Search for the cell housing the specified text and yield its [x, y] center coordinate. 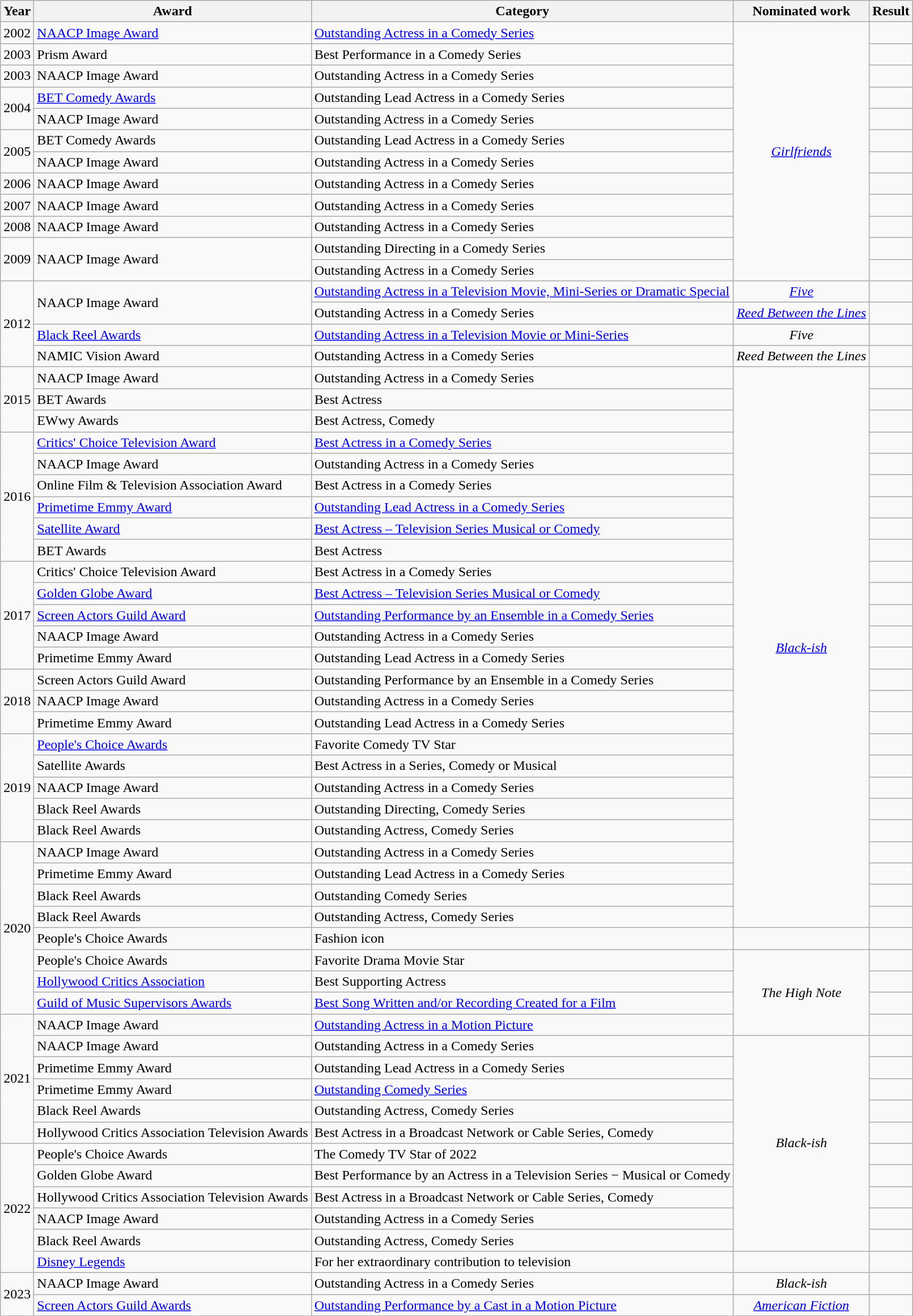
Outstanding Actress in a Television Movie or Mini-Series [523, 335]
Result [891, 11]
2021 [17, 1079]
Girlfriends [801, 152]
2015 [17, 399]
American Fiction [801, 1305]
Disney Legends [172, 1262]
Fashion icon [523, 938]
The Comedy TV Star of 2022 [523, 1154]
Best Actress in a Series, Comedy or Musical [523, 766]
Prism Award [172, 54]
The High Note [801, 993]
Favorite Drama Movie Star [523, 960]
2016 [17, 496]
Outstanding Performance by a Cast in a Motion Picture [523, 1305]
Outstanding Actress in a Motion Picture [523, 1025]
Best Performance by an Actress in a Television Series − Musical or Comedy [523, 1176]
Guild of Music Supervisors Awards [172, 1003]
2012 [17, 324]
2002 [17, 33]
Year [17, 11]
Hollywood Critics Association [172, 982]
NAMIC Vision Award [172, 356]
2023 [17, 1294]
2018 [17, 701]
EWwy Awards [172, 421]
2009 [17, 259]
Outstanding Directing, Comedy Series [523, 809]
For her extraordinary contribution to television [523, 1262]
Best Actress, Comedy [523, 421]
2020 [17, 927]
Favorite Comedy TV Star [523, 744]
2019 [17, 787]
2008 [17, 227]
Best Supporting Actress [523, 982]
Satellite Award [172, 529]
Online Film & Television Association Award [172, 485]
2022 [17, 1208]
2007 [17, 205]
Best Song Written and/or Recording Created for a Film [523, 1003]
2004 [17, 108]
Satellite Awards [172, 766]
Category [523, 11]
2006 [17, 184]
Award [172, 11]
Nominated work [801, 11]
2017 [17, 615]
Outstanding Actress in a Television Movie, Mini-Series or Dramatic Special [523, 292]
2005 [17, 151]
Outstanding Directing in a Comedy Series [523, 248]
Best Performance in a Comedy Series [523, 54]
Screen Actors Guild Awards [172, 1305]
